Capture the cell that displays the provided text and extract its [x, y] central coordinate. 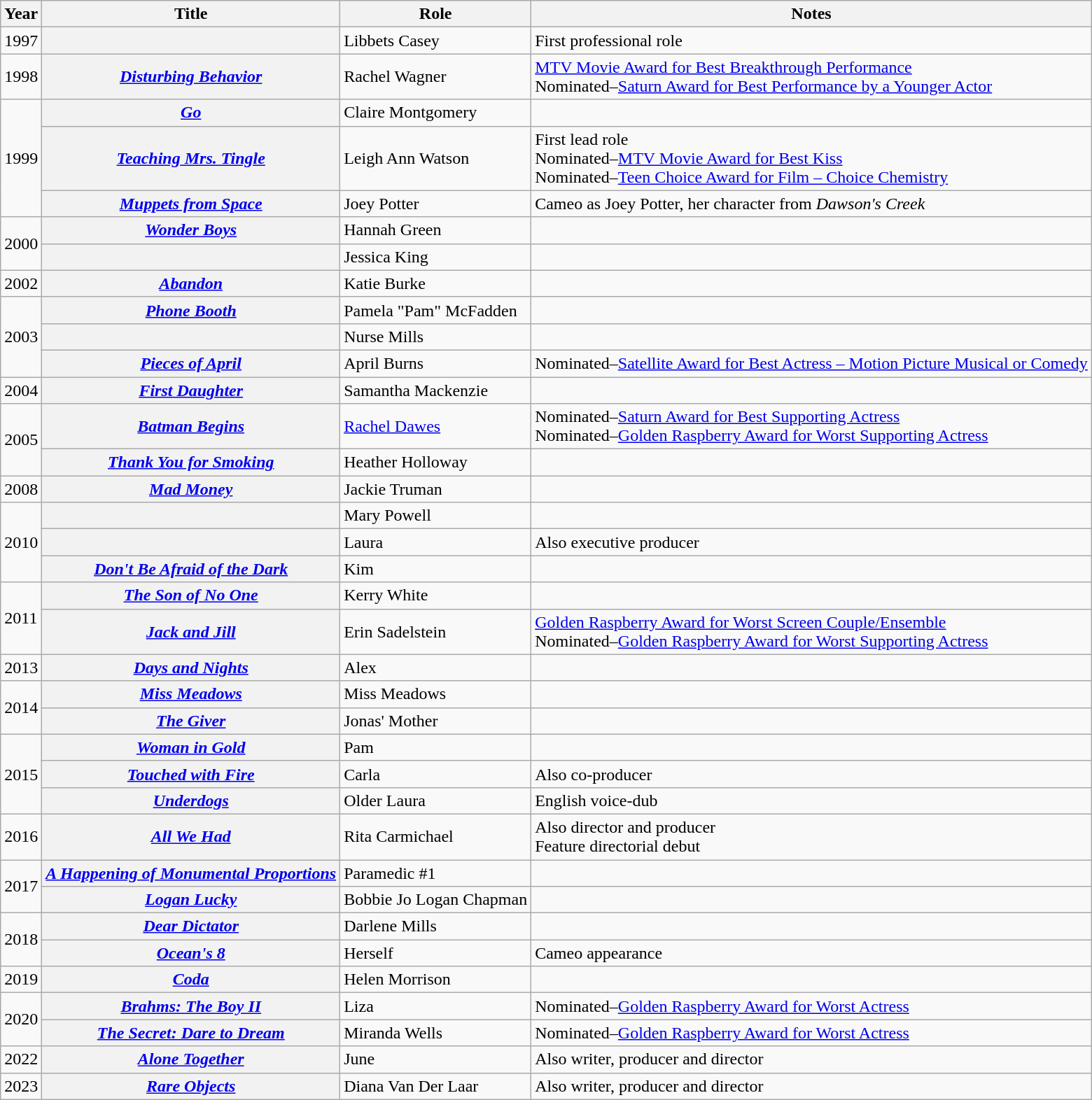
Wonder Boys [191, 230]
2019 [21, 980]
Go [191, 113]
Joey Potter [435, 204]
Days and Nights [191, 668]
Katie Burke [435, 283]
Thank You for Smoking [191, 463]
2005 [21, 439]
Rare Objects [191, 1086]
Miranda Wells [435, 1033]
Rita Carmichael [435, 837]
2010 [21, 542]
Diana Van Der Laar [435, 1086]
Ocean's 8 [191, 953]
Jack and Jill [191, 631]
2016 [21, 837]
Pieces of April [191, 363]
Herself [435, 953]
Hannah Green [435, 230]
First Daughter [191, 390]
The Son of No One [191, 595]
Nominated–Saturn Award for Best Supporting ActressNominated–Golden Raspberry Award for Worst Supporting Actress [812, 427]
MTV Movie Award for Best Breakthrough PerformanceNominated–Saturn Award for Best Performance by a Younger Actor [812, 77]
Rachel Wagner [435, 77]
Liza [435, 1006]
June [435, 1059]
The Secret: Dare to Dream [191, 1033]
1999 [21, 158]
Coda [191, 980]
Brahms: The Boy II [191, 1006]
April Burns [435, 363]
1997 [21, 41]
Year [21, 14]
Jackie Truman [435, 489]
2023 [21, 1086]
Also executive producer [812, 542]
Pam [435, 747]
Mad Money [191, 489]
Underdogs [191, 801]
2014 [21, 707]
Alone Together [191, 1059]
Muppets from Space [191, 204]
Notes [812, 14]
Heather Holloway [435, 463]
2003 [21, 337]
Nurse Mills [435, 337]
1998 [21, 77]
2008 [21, 489]
2017 [21, 886]
Touched with Fire [191, 774]
Samantha Mackenzie [435, 390]
Also co-producer [812, 774]
Libbets Casey [435, 41]
Don't Be Afraid of the Dark [191, 569]
First lead roleNominated–MTV Movie Award for Best KissNominated–Teen Choice Award for Film – Choice Chemistry [812, 158]
Batman Begins [191, 427]
Laura [435, 542]
Cameo as Joey Potter, her character from Dawson's Creek [812, 204]
Cameo appearance [812, 953]
Dear Dictator [191, 926]
Jessica King [435, 257]
Darlene Mills [435, 926]
2000 [21, 244]
Carla [435, 774]
Kerry White [435, 595]
Golden Raspberry Award for Worst Screen Couple/EnsembleNominated–Golden Raspberry Award for Worst Supporting Actress [812, 631]
Disturbing Behavior [191, 77]
Mary Powell [435, 516]
Alex [435, 668]
Abandon [191, 283]
Woman in Gold [191, 747]
2002 [21, 283]
Claire Montgomery [435, 113]
Pamela "Pam" McFadden [435, 310]
2018 [21, 940]
Older Laura [435, 801]
2011 [21, 619]
All We Had [191, 837]
Nominated–Satellite Award for Best Actress – Motion Picture Musical or Comedy [812, 363]
First professional role [812, 41]
The Giver [191, 721]
2022 [21, 1059]
A Happening of Monumental Proportions [191, 873]
Title [191, 14]
Helen Morrison [435, 980]
Teaching Mrs. Tingle [191, 158]
Leigh Ann Watson [435, 158]
Paramedic #1 [435, 873]
2013 [21, 668]
Erin Sadelstein [435, 631]
Role [435, 14]
English voice-dub [812, 801]
2020 [21, 1020]
Logan Lucky [191, 900]
Jonas' Mother [435, 721]
Also director and producer Feature directorial debut [812, 837]
Phone Booth [191, 310]
2015 [21, 774]
Bobbie Jo Logan Chapman [435, 900]
Rachel Dawes [435, 427]
2004 [21, 390]
Kim [435, 569]
